Detect which cell encompasses the target text, then output its (x, y) center coordinate. 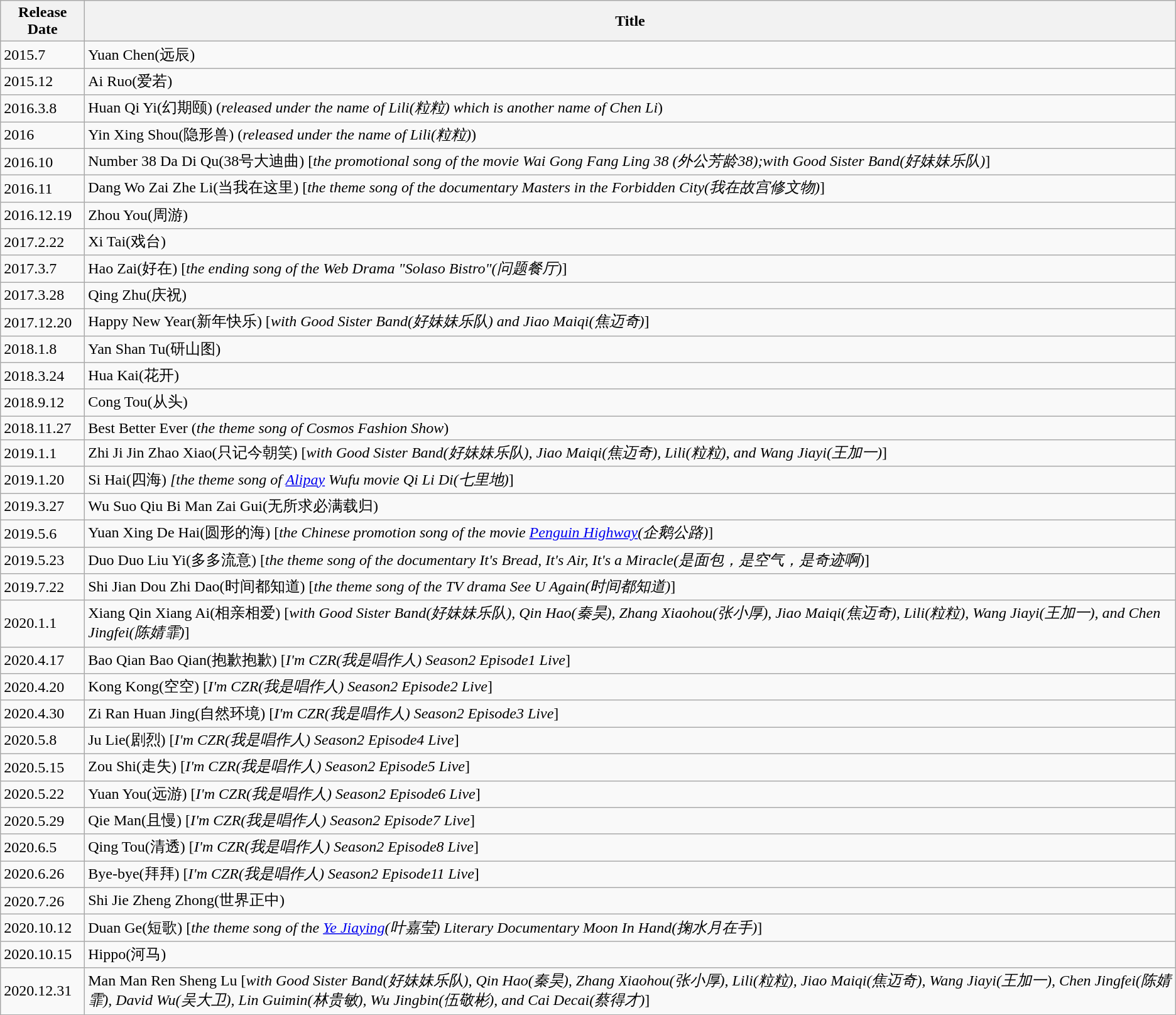
Dang Wo Zai Zhe Li(当我在这里) [the theme song of the documentary Masters in the Forbidden City(我在故宫修文物)] (631, 189)
2020.4.20 (43, 688)
2015.7 (43, 55)
2019.7.22 (43, 587)
2018.11.27 (43, 428)
Bye-bye(拜拜) [I'm CZR(我是唱作人) Season2 Episode11 Live] (631, 875)
Qing Zhu(庆祝) (631, 295)
2020.5.15 (43, 767)
Ai Ruo(爱若) (631, 82)
2020.6.26 (43, 875)
2019.5.23 (43, 561)
Cong Tou(从头) (631, 402)
Wu Suo Qiu Bi Man Zai Gui(无所求必满载归) (631, 507)
2020.5.22 (43, 794)
2018.9.12 (43, 402)
2017.12.20 (43, 322)
2016.10 (43, 162)
Qing Tou(清透) [I'm CZR(我是唱作人) Season2 Episode8 Live] (631, 847)
Shi Jie Zheng Zhong(世界正中) (631, 901)
Release Date (43, 21)
Yuan Xing De Hai(圆形的海) [the Chinese promotion song of the movie Penguin Highway(企鹅公路)] (631, 533)
2020.1.1 (43, 623)
Yuan You(远游) [I'm CZR(我是唱作人) Season2 Episode6 Live] (631, 794)
2020.5.29 (43, 821)
2019.1.20 (43, 480)
2020.4.30 (43, 714)
2017.2.22 (43, 243)
2015.12 (43, 82)
Zi Ran Huan Jing(自然环境) [I'm CZR(我是唱作人) Season2 Episode3 Live] (631, 714)
2020.5.8 (43, 740)
Yuan Chen(远辰) (631, 55)
2016.11 (43, 189)
Title (631, 21)
Zhi Ji Jin Zhao Xiao(只记今朝笑) [with Good Sister Band(好妹妹乐队), Jiao Maiqi(焦迈奇), Lili(粒粒), and Wang Jiayi(王加一)] (631, 454)
Bao Qian Bao Qian(抱歉抱歉) [I'm CZR(我是唱作人) Season2 Episode1 Live] (631, 660)
Zou Shi(走失) [I'm CZR(我是唱作人) Season2 Episode5 Live] (631, 767)
2019.3.27 (43, 507)
Hua Kai(花开) (631, 376)
Shi Jian Dou Zhi Dao(时间都知道) [the theme song of the TV drama See U Again(时间都知道)] (631, 587)
2020.10.15 (43, 954)
Huan Qi Yi(幻期颐) (released under the name of Lili(粒粒) which is another name of Chen Li) (631, 108)
2017.3.28 (43, 295)
Duo Duo Liu Yi(多多流意) [the theme song of the documentary It's Bread, It's Air, It's a Miracle(是面包，是空气，是奇迹啊)] (631, 561)
Hippo(河马) (631, 954)
Zhou You(周游) (631, 215)
Si Hai(四海) [the theme song of Alipay Wufu movie Qi Li Di(七里地)] (631, 480)
Yan Shan Tu(研山图) (631, 349)
2017.3.7 (43, 269)
2020.7.26 (43, 901)
2016.12.19 (43, 215)
2018.3.24 (43, 376)
Xi Tai(戏台) (631, 243)
2020.4.17 (43, 660)
Duan Ge(短歌) [the theme song of the Ye Jiaying(叶嘉莹) Literary Documentary Moon In Hand(掬水月在手)] (631, 928)
2020.10.12 (43, 928)
Kong Kong(空空) [I'm CZR(我是唱作人) Season2 Episode2 Live] (631, 688)
2020.12.31 (43, 991)
2016.3.8 (43, 108)
Hao Zai(好在) [the ending song of the Web Drama "Solaso Bistro"(问题餐厅)] (631, 269)
Number 38 Da Di Qu(38号大迪曲) [the promotional song of the movie Wai Gong Fang Ling 38 (外公芳龄38);with Good Sister Band(好妹妹乐队)] (631, 162)
2016 (43, 136)
2018.1.8 (43, 349)
Yin Xing Shou(隐形兽) (released under the name of Lili(粒粒)) (631, 136)
2019.1.1 (43, 454)
Qie Man(且慢) [I'm CZR(我是唱作人) Season2 Episode7 Live] (631, 821)
2020.6.5 (43, 847)
Best Better Ever (the theme song of Cosmos Fashion Show) (631, 428)
2019.5.6 (43, 533)
Happy New Year(新年快乐) [with Good Sister Band(好妹妹乐队) and Jiao Maiqi(焦迈奇)] (631, 322)
Ju Lie(剧烈) [I'm CZR(我是唱作人) Season2 Episode4 Live] (631, 740)
